Output the (X, Y) coordinate of the center of the cell containing the given text.  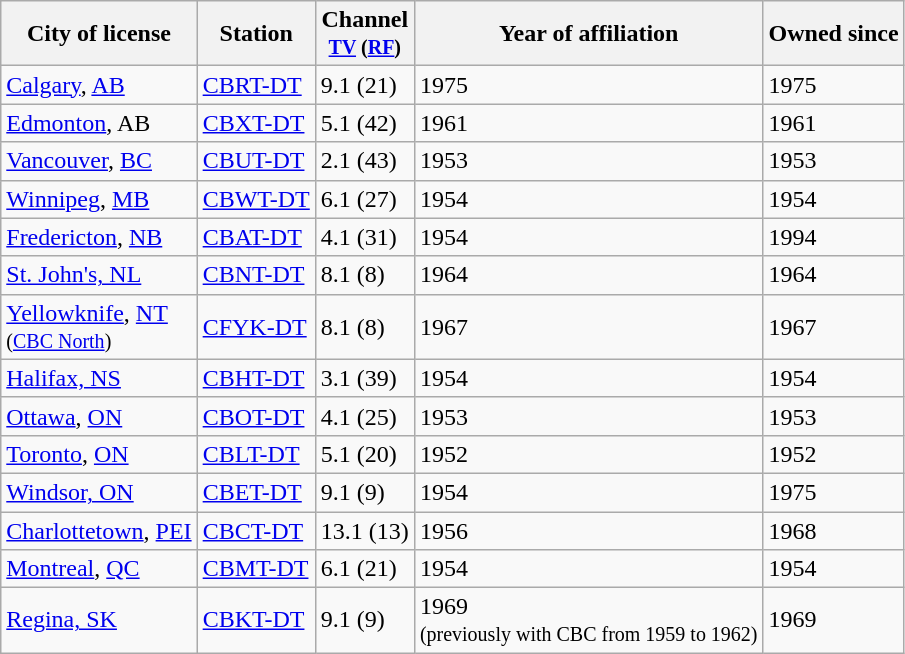
Halifax, NS (99, 378)
Toronto, ON (99, 454)
Vancouver, BC (99, 161)
5.1 (42) (364, 123)
3.1 (39) (364, 378)
Station (256, 34)
4.1 (25) (364, 416)
1994 (834, 237)
Owned since (834, 34)
CBNT-DT (256, 275)
9.1 (21) (364, 85)
CBKT-DT (256, 620)
CFYK-DT (256, 326)
ChannelTV (RF) (364, 34)
Charlottetown, PEI (99, 531)
CBET-DT (256, 492)
CBRT-DT (256, 85)
Winnipeg, MB (99, 199)
Montreal, QC (99, 569)
6.1 (27) (364, 199)
Year of affiliation (588, 34)
CBCT-DT (256, 531)
Regina, SK (99, 620)
13.1 (13) (364, 531)
1969(previously with CBC from 1959 to 1962) (588, 620)
CBAT-DT (256, 237)
5.1 (20) (364, 454)
CBLT-DT (256, 454)
1956 (588, 531)
6.1 (21) (364, 569)
CBXT-DT (256, 123)
Windsor, ON (99, 492)
1968 (834, 531)
Fredericton, NB (99, 237)
Yellowknife, NT(CBC North) (99, 326)
Ottawa, ON (99, 416)
St. John's, NL (99, 275)
City of license (99, 34)
CBMT-DT (256, 569)
CBHT-DT (256, 378)
CBUT-DT (256, 161)
2.1 (43) (364, 161)
1969 (834, 620)
CBOT-DT (256, 416)
4.1 (31) (364, 237)
Edmonton, AB (99, 123)
CBWT-DT (256, 199)
Calgary, AB (99, 85)
